For the text-containing cell, return its midpoint in [x, y] coordinate format. 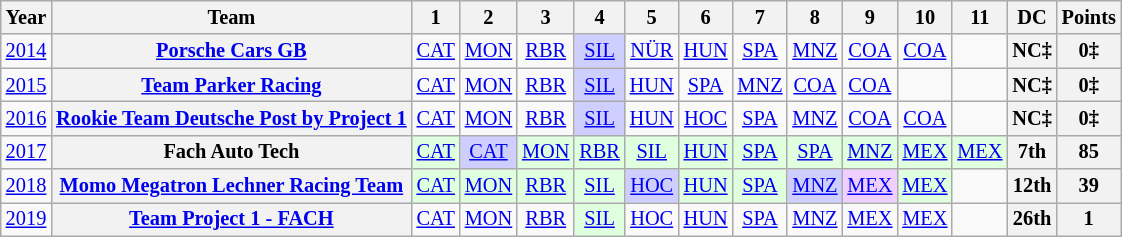
5 [652, 17]
4 [599, 17]
10 [924, 17]
8 [814, 17]
Team Parker Racing [231, 85]
Momo Megatron Lechner Racing Team [231, 186]
DC [1032, 17]
2016 [26, 118]
2015 [26, 85]
12th [1032, 186]
Points [1089, 17]
2 [488, 17]
9 [870, 17]
NÜR [652, 51]
Year [26, 17]
2017 [26, 152]
7th [1032, 152]
Team Project 1 - FACH [231, 219]
3 [546, 17]
2019 [26, 219]
Porsche Cars GB [231, 51]
2018 [26, 186]
Rookie Team Deutsche Post by Project 1 [231, 118]
7 [760, 17]
85 [1089, 152]
11 [980, 17]
Team [231, 17]
6 [706, 17]
Fach Auto Tech [231, 152]
39 [1089, 186]
26th [1032, 219]
2014 [26, 51]
